Capture the cell that displays the provided text and extract its (x, y) central coordinate. 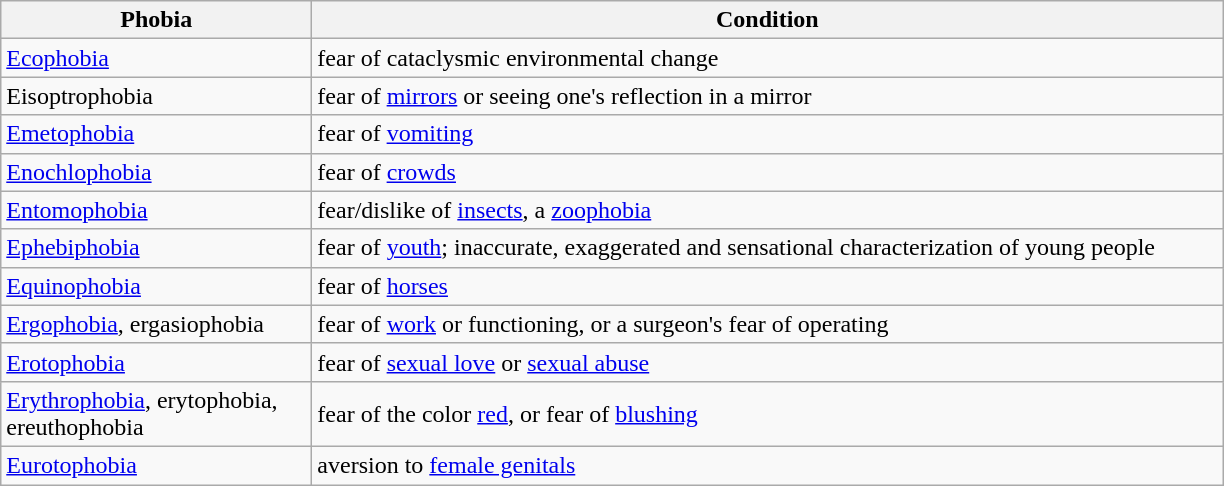
aversion to female genitals (768, 465)
Equinophobia (156, 286)
fear of mirrors or seeing one's reflection in a mirror (768, 96)
fear of youth; inaccurate, exaggerated and sensational characterization of young people (768, 248)
Entomophobia (156, 210)
Phobia (156, 20)
Eurotophobia (156, 465)
Erotophobia (156, 362)
fear of work or functioning, or a surgeon's fear of operating (768, 324)
Enochlophobia (156, 172)
Condition (768, 20)
Ergophobia, ergasiophobia (156, 324)
Ecophobia (156, 58)
fear of sexual love or sexual abuse (768, 362)
fear of the color red, or fear of blushing (768, 414)
fear of vomiting (768, 134)
fear of crowds (768, 172)
Ephebiphobia (156, 248)
fear/dislike of insects, a zoophobia (768, 210)
fear of cataclysmic environmental change (768, 58)
fear of horses (768, 286)
Eisoptrophobia (156, 96)
Emetophobia (156, 134)
Erythrophobia, erytophobia, ereuthophobia (156, 414)
